Provide the [X, Y] coordinate of the cell's center where the given text is located.  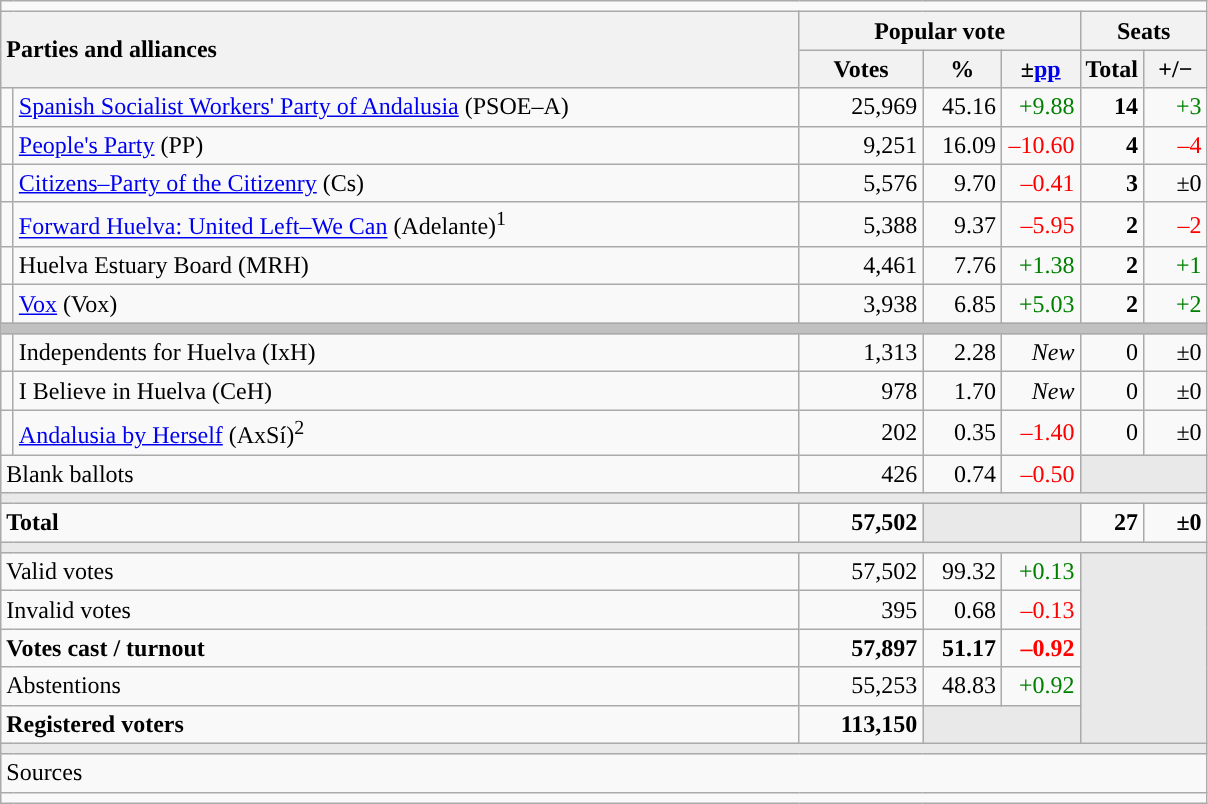
+9.88 [1040, 107]
25,969 [861, 107]
+3 [1176, 107]
–0.92 [1040, 648]
Independents for Huelva (IxH) [406, 353]
Blank ballots [400, 474]
+/− [1176, 69]
±pp [1040, 69]
0.35 [962, 432]
+0.13 [1040, 572]
45.16 [962, 107]
I Believe in Huelva (CeH) [406, 391]
+5.03 [1040, 304]
5,576 [861, 183]
+1.38 [1040, 266]
0.74 [962, 474]
48.83 [962, 686]
113,150 [861, 724]
–0.41 [1040, 183]
55,253 [861, 686]
Registered voters [400, 724]
+0.92 [1040, 686]
Forward Huelva: United Left–We Can (Adelante)1 [406, 224]
–10.60 [1040, 145]
Popular vote [940, 31]
–0.13 [1040, 610]
2.28 [962, 353]
Votes [861, 69]
4 [1112, 145]
51.17 [962, 648]
0.68 [962, 610]
Abstentions [400, 686]
6.85 [962, 304]
1,313 [861, 353]
Spanish Socialist Workers' Party of Andalusia (PSOE–A) [406, 107]
3,938 [861, 304]
3 [1112, 183]
People's Party (PP) [406, 145]
Votes cast / turnout [400, 648]
27 [1112, 523]
978 [861, 391]
Sources [604, 773]
9.70 [962, 183]
57,897 [861, 648]
7.76 [962, 266]
Huelva Estuary Board (MRH) [406, 266]
Seats [1144, 31]
4,461 [861, 266]
395 [861, 610]
Vox (Vox) [406, 304]
Andalusia by Herself (AxSí)2 [406, 432]
–4 [1176, 145]
Citizens–Party of the Citizenry (Cs) [406, 183]
Parties and alliances [400, 50]
99.32 [962, 572]
–0.50 [1040, 474]
Valid votes [400, 572]
–1.40 [1040, 432]
16.09 [962, 145]
1.70 [962, 391]
Invalid votes [400, 610]
5,388 [861, 224]
426 [861, 474]
9.37 [962, 224]
14 [1112, 107]
–5.95 [1040, 224]
% [962, 69]
9,251 [861, 145]
+2 [1176, 304]
202 [861, 432]
+1 [1176, 266]
–2 [1176, 224]
